Determine the [X, Y] coordinate at the center of the cell enclosing the given text.  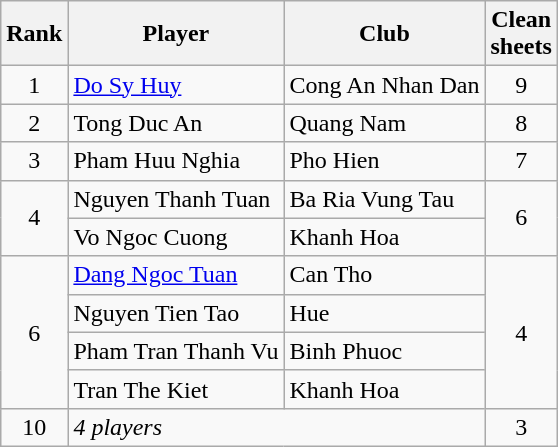
Vo Ngoc Cuong [176, 237]
Pham Huu Nghia [176, 161]
Ba Ria Vung Tau [384, 199]
2 [34, 123]
Club [384, 34]
10 [34, 427]
Rank [34, 34]
Dang Ngoc Tuan [176, 275]
1 [34, 85]
Nguyen Thanh Tuan [176, 199]
7 [521, 161]
Pham Tran Thanh Vu [176, 351]
Hue [384, 313]
8 [521, 123]
Quang Nam [384, 123]
4 players [276, 427]
Cleansheets [521, 34]
Tran The Kiet [176, 389]
Binh Phuoc [384, 351]
9 [521, 85]
Do Sy Huy [176, 85]
Player [176, 34]
Cong An Nhan Dan [384, 85]
Nguyen Tien Tao [176, 313]
Tong Duc An [176, 123]
Can Tho [384, 275]
Pho Hien [384, 161]
